For the text-containing cell, return its midpoint in [x, y] coordinate format. 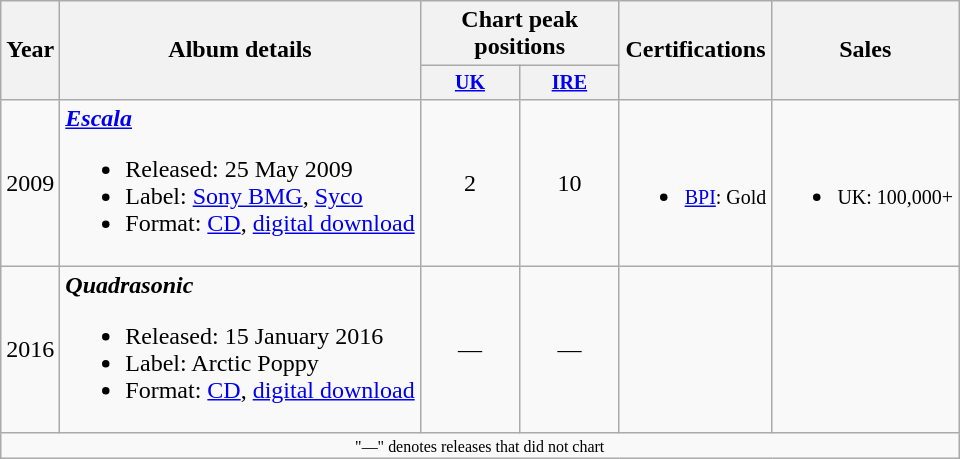
10 [570, 182]
QuadrasonicReleased: 15 January 2016Label: Arctic PoppyFormat: CD, digital download [240, 350]
Year [30, 50]
EscalaReleased: 25 May 2009Label: Sony BMG, SycoFormat: CD, digital download [240, 182]
2 [470, 182]
BPI: Gold [696, 182]
UK [470, 82]
IRE [570, 82]
2009 [30, 182]
UK: 100,000+ [866, 182]
Certifications [696, 50]
Album details [240, 50]
2016 [30, 350]
Chart peak positions [520, 34]
Sales [866, 50]
"—" denotes releases that did not chart [480, 445]
